Return (x, y) of the center of cell containing provided text 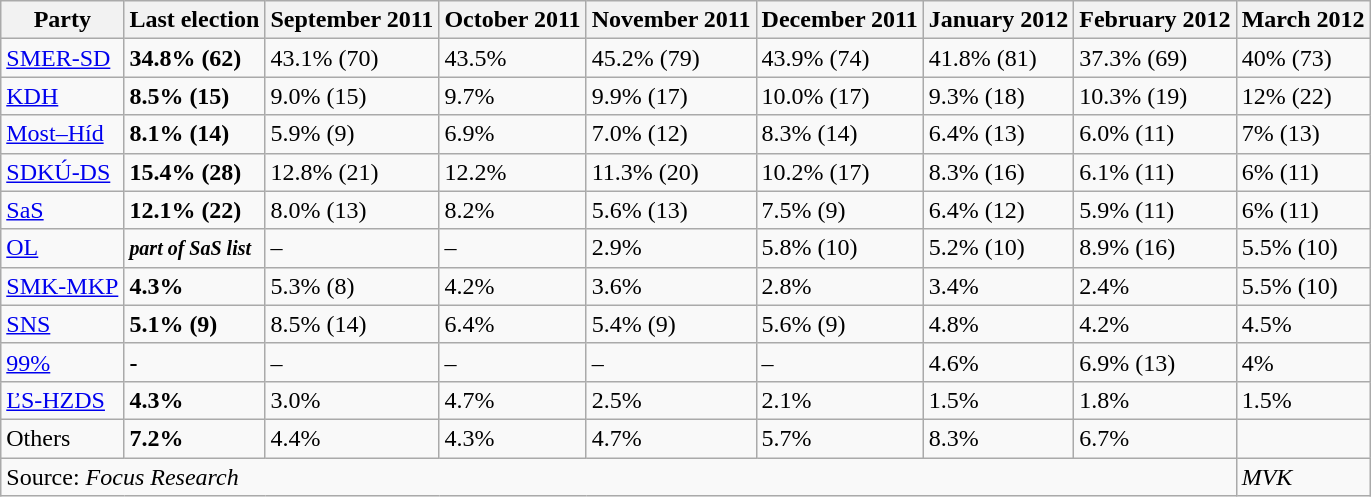
5.1% (9) (194, 324)
43.1% (70) (352, 58)
4.6% (998, 362)
8.3% (14) (840, 134)
6.9% (512, 134)
7.2% (194, 438)
3.6% (671, 286)
43.9% (74) (840, 58)
9.7% (512, 96)
12.2% (512, 172)
2.1% (840, 400)
40% (73) (1303, 58)
December 2011 (840, 20)
part of SaS list (194, 248)
8.3% (16) (998, 172)
3.0% (352, 400)
9.3% (18) (998, 96)
2.9% (671, 248)
March 2012 (1303, 20)
September 2011 (352, 20)
2.5% (671, 400)
10.0% (17) (840, 96)
8.3% (998, 438)
KDH (62, 96)
9.9% (17) (671, 96)
February 2012 (1155, 20)
8.5% (14) (352, 324)
8.0% (13) (352, 210)
43.5% (512, 58)
5.2% (10) (998, 248)
SNS (62, 324)
9.0% (15) (352, 96)
5.6% (13) (671, 210)
ĽS-HZDS (62, 400)
7.5% (9) (840, 210)
November 2011 (671, 20)
1.8% (1155, 400)
2.8% (840, 286)
6.7% (1155, 438)
Source: Focus Research (618, 477)
37.3% (69) (1155, 58)
7% (13) (1303, 134)
5.7% (840, 438)
Last election (194, 20)
41.8% (81) (998, 58)
5.6% (9) (840, 324)
Party (62, 20)
8.9% (16) (1155, 248)
8.2% (512, 210)
12.1% (22) (194, 210)
6.1% (11) (1155, 172)
6.4% (12) (998, 210)
4.8% (998, 324)
January 2012 (998, 20)
34.8% (62) (194, 58)
10.3% (19) (1155, 96)
99% (62, 362)
- (194, 362)
4% (1303, 362)
MVK (1303, 477)
October 2011 (512, 20)
8.1% (14) (194, 134)
11.3% (20) (671, 172)
6.0% (11) (1155, 134)
SMK-MKP (62, 286)
Others (62, 438)
5.9% (11) (1155, 210)
45.2% (79) (671, 58)
SaS (62, 210)
15.4% (28) (194, 172)
3.4% (998, 286)
4.4% (352, 438)
4.5% (1303, 324)
5.8% (10) (840, 248)
Most–Híd (62, 134)
SMER-SD (62, 58)
12.8% (21) (352, 172)
SDKÚ-DS (62, 172)
10.2% (17) (840, 172)
5.9% (9) (352, 134)
12% (22) (1303, 96)
2.4% (1155, 286)
OL (62, 248)
7.0% (12) (671, 134)
8.5% (15) (194, 96)
6.4% (512, 324)
6.9% (13) (1155, 362)
5.3% (8) (352, 286)
6.4% (13) (998, 134)
5.4% (9) (671, 324)
